Find where the given text appears and provide that cell's center as (X, Y) coordinate. 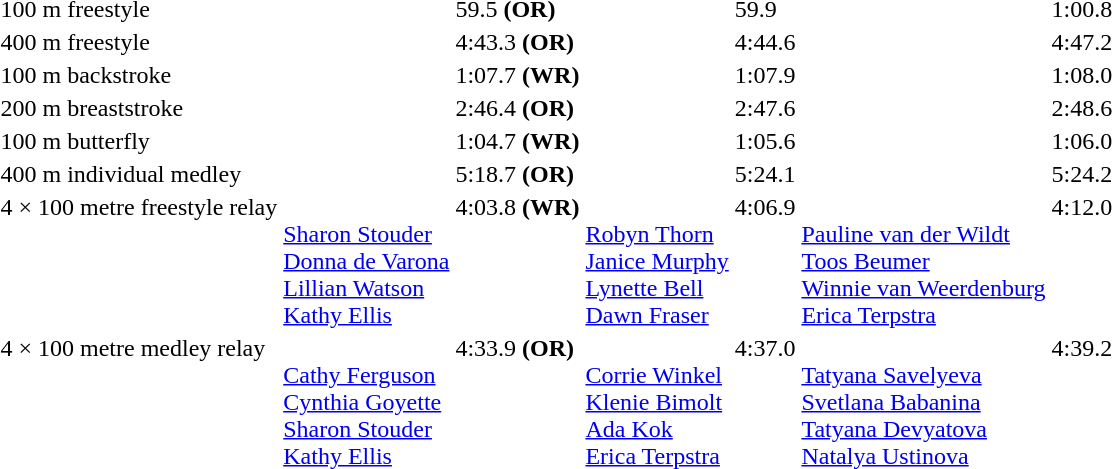
1:04.7 (WR) (518, 141)
Sharon StouderDonna de VaronaLillian WatsonKathy Ellis (366, 261)
5:18.7 (OR) (518, 174)
1:07.7 (WR) (518, 75)
4:43.3 (OR) (518, 42)
2:46.4 (OR) (518, 108)
4:03.8 (WR) (518, 261)
2:47.6 (765, 108)
Robyn ThornJanice MurphyLynette BellDawn Fraser (657, 261)
1:07.9 (765, 75)
Pauline van der WildtToos BeumerWinnie van WeerdenburgErica Terpstra (924, 261)
4:06.9 (765, 261)
1:05.6 (765, 141)
4:44.6 (765, 42)
5:24.1 (765, 174)
